Search for the cell housing the specified text and yield its [x, y] center coordinate. 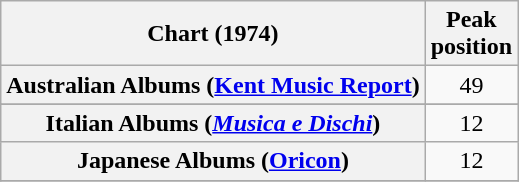
Italian Albums (Musica e Dischi) [213, 123]
Australian Albums (Kent Music Report) [213, 85]
Chart (1974) [213, 34]
Peakposition [471, 34]
Japanese Albums (Oricon) [213, 161]
49 [471, 85]
